Determine the (x, y) coordinate at the center of the cell enclosing the given text.  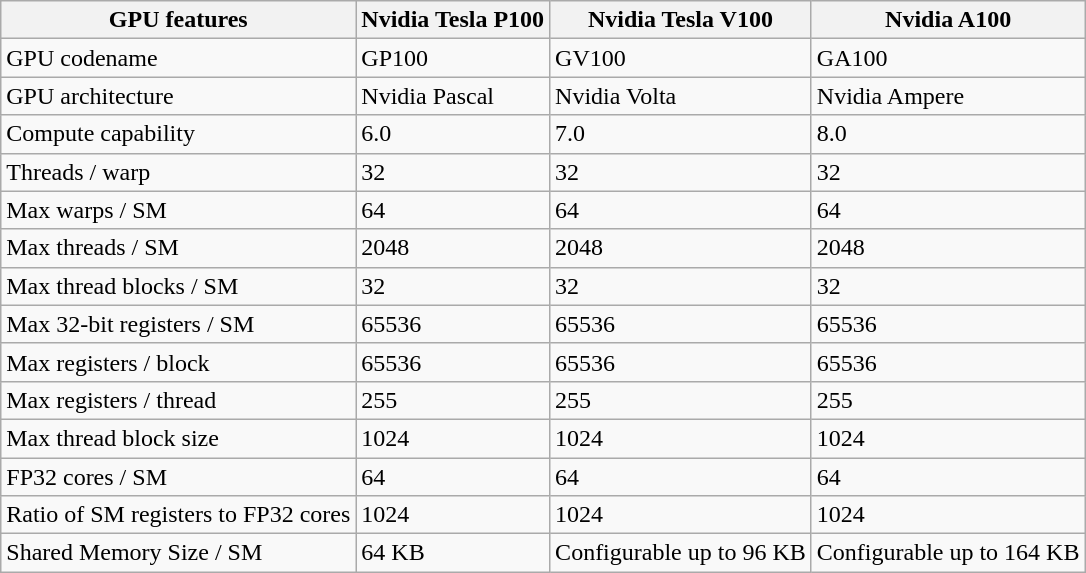
GV100 (681, 58)
FP32 cores / SM (178, 477)
Max 32-bit registers / SM (178, 324)
GPU features (178, 20)
Nvidia Pascal (453, 96)
Configurable up to 164 KB (948, 553)
8.0 (948, 134)
GPU codename (178, 58)
Max threads / SM (178, 248)
Threads / warp (178, 172)
Max warps / SM (178, 210)
64 KB (453, 553)
Max thread block size (178, 438)
6.0 (453, 134)
Compute capability (178, 134)
Nvidia A100 (948, 20)
GA100 (948, 58)
Nvidia Tesla P100 (453, 20)
Nvidia Ampere (948, 96)
7.0 (681, 134)
Nvidia Volta (681, 96)
Max registers / thread (178, 400)
Max thread blocks / SM (178, 286)
GP100 (453, 58)
Configurable up to 96 KB (681, 553)
GPU architecture (178, 96)
Max registers / block (178, 362)
Shared Memory Size / SM (178, 553)
Ratio of SM registers to FP32 cores (178, 515)
Nvidia Tesla V100 (681, 20)
